Determine the [x, y] coordinate at the center of the cell enclosing the given text.  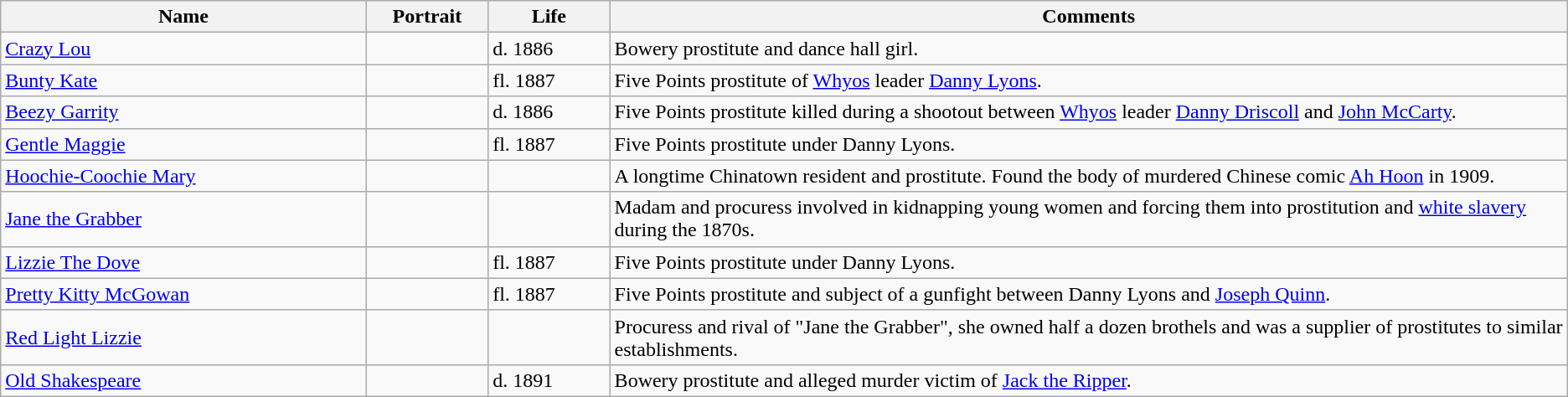
Bowery prostitute and dance hall girl. [1089, 49]
Five Points prostitute and subject of a gunfight between Danny Lyons and Joseph Quinn. [1089, 294]
Madam and procuress involved in kidnapping young women and forcing them into prostitution and white slavery during the 1870s. [1089, 219]
Bowery prostitute and alleged murder victim of Jack the Ripper. [1089, 380]
Name [183, 17]
Five Points prostitute of Whyos leader Danny Lyons. [1089, 80]
Old Shakespeare [183, 380]
Jane the Grabber [183, 219]
Five Points prostitute killed during a shootout between Whyos leader Danny Driscoll and John McCarty. [1089, 112]
Procuress and rival of "Jane the Grabber", she owned half a dozen brothels and was a supplier of prostitutes to similar establishments. [1089, 337]
Lizzie The Dove [183, 262]
Gentle Maggie [183, 144]
Crazy Lou [183, 49]
Bunty Kate [183, 80]
Life [549, 17]
Hoochie-Coochie Mary [183, 176]
d. 1891 [549, 380]
Beezy Garrity [183, 112]
A longtime Chinatown resident and prostitute. Found the body of murdered Chinese comic Ah Hoon in 1909. [1089, 176]
Portrait [427, 17]
Comments [1089, 17]
Red Light Lizzie [183, 337]
Pretty Kitty McGowan [183, 294]
